Output the [X, Y] coordinate of the center of the cell containing the given text.  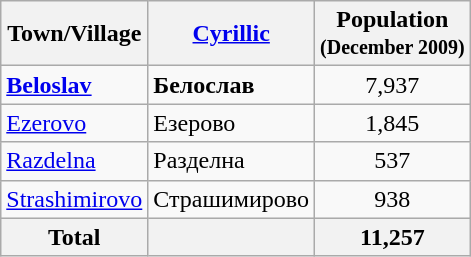
11,257 [393, 237]
Razdelna [74, 161]
Страшимирово [232, 199]
Cyrillic [232, 34]
Beloslav [74, 85]
Total [74, 237]
Езерово [232, 123]
537 [393, 161]
Population(December 2009) [393, 34]
Белослав [232, 85]
Разделна [232, 161]
Town/Village [74, 34]
1,845 [393, 123]
Strashimirovo [74, 199]
938 [393, 199]
Ezerovo [74, 123]
7,937 [393, 85]
